Identify which cell holds the provided text, then report its [X, Y] central coordinate. 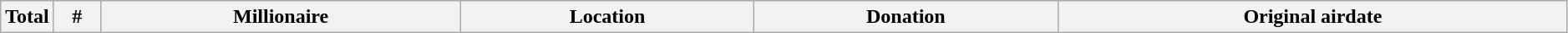
Millionaire [281, 17]
Total [28, 17]
# [77, 17]
Donation [906, 17]
Location [607, 17]
Original airdate [1312, 17]
